Extract the (x, y) coordinate from the center of the cell holding the provided text.  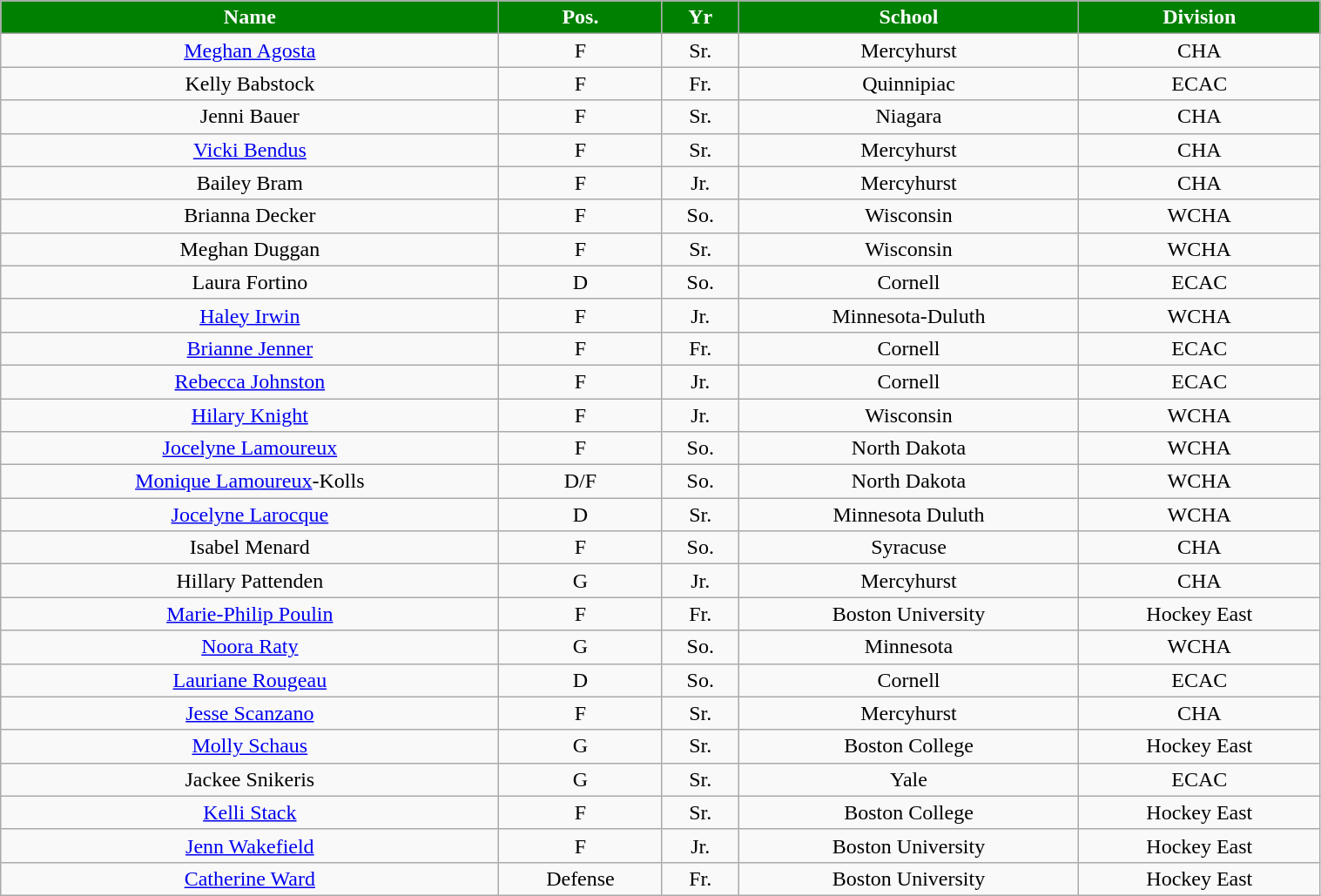
Brianne Jenner (250, 348)
Laura Fortino (250, 282)
D/F (580, 482)
Yr (700, 17)
Kelli Stack (250, 812)
Jenni Bauer (250, 117)
Niagara (908, 117)
Quinnipiac (908, 84)
Kelly Babstock (250, 84)
Syracuse (908, 548)
Jocelyne Lamoureux (250, 448)
Jesse Scanzano (250, 713)
Name (250, 17)
Jackee Snikeris (250, 779)
Hilary Knight (250, 415)
Isabel Menard (250, 548)
Monique Lamoureux-Kolls (250, 482)
Yale (908, 779)
Catherine Ward (250, 879)
Noora Raty (250, 647)
Molly Schaus (250, 746)
Vicki Bendus (250, 150)
Meghan Duggan (250, 249)
Haley Irwin (250, 315)
Minnesota (908, 647)
Rebecca Johnston (250, 381)
Bailey Bram (250, 183)
Marie-Philip Poulin (250, 614)
School (908, 17)
Pos. (580, 17)
Defense (580, 879)
Minnesota Duluth (908, 515)
Jenn Wakefield (250, 845)
Division (1200, 17)
Hillary Pattenden (250, 581)
Jocelyne Larocque (250, 515)
Brianna Decker (250, 216)
Minnesota-Duluth (908, 315)
Meghan Agosta (250, 51)
Lauriane Rougeau (250, 680)
